Find where the given text appears and provide that cell's center as [X, Y] coordinate. 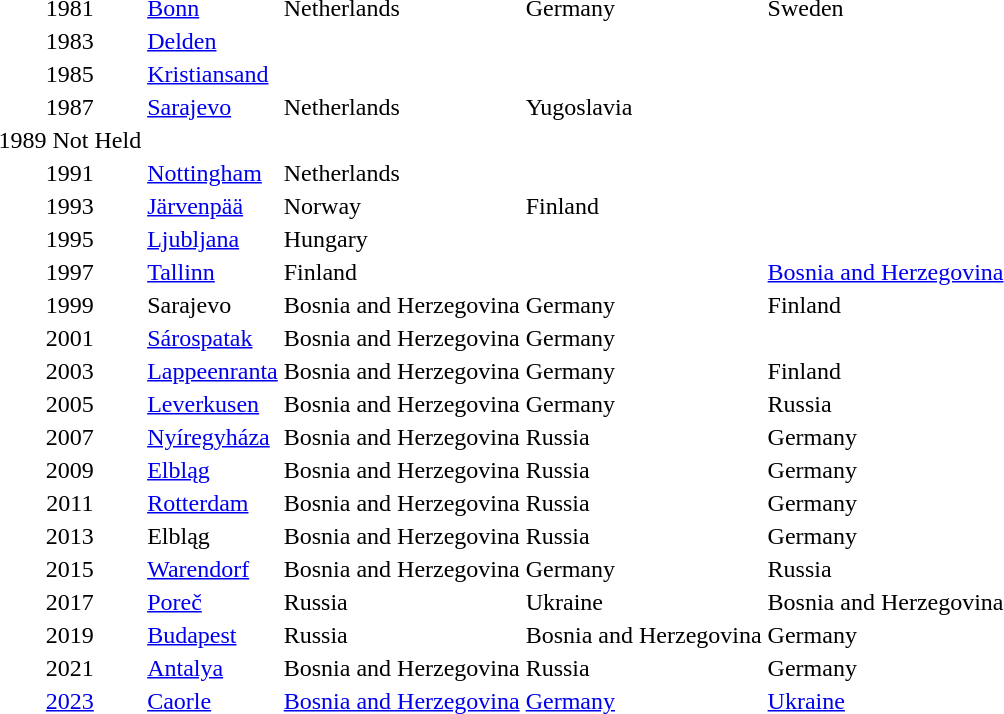
Leverkusen [213, 404]
Kristiansand [213, 74]
Sárospatak [213, 338]
Delden [213, 41]
Hungary [402, 239]
Rotterdam [213, 503]
Ukraine [644, 602]
Budapest [213, 635]
Nottingham [213, 173]
Nyíregyháza [213, 437]
Warendorf [213, 569]
Norway [402, 206]
Yugoslavia [644, 107]
Antalya [213, 668]
Lappeenranta [213, 371]
Ljubljana [213, 239]
Järvenpää [213, 206]
Poreč [213, 602]
Tallinn [213, 272]
